Extract the (x, y) coordinate from the center of the cell holding the provided text.  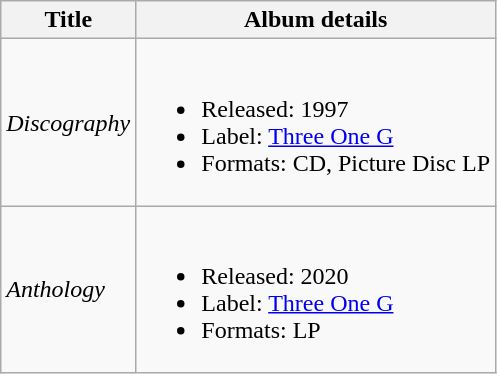
Album details (316, 20)
Released: 1997Label: Three One GFormats: CD, Picture Disc LP (316, 122)
Discography (68, 122)
Released: 2020Label: Three One GFormats: LP (316, 290)
Title (68, 20)
Anthology (68, 290)
